Output the (X, Y) coordinate of the center of the cell containing the given text.  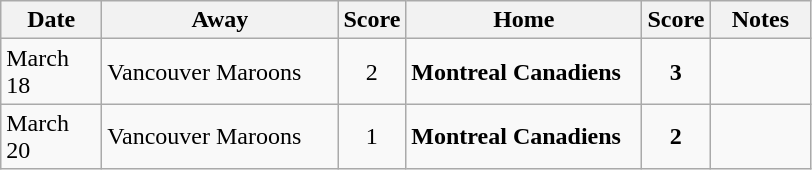
Away (220, 20)
Notes (760, 20)
Home (524, 20)
March 20 (52, 136)
3 (676, 72)
Date (52, 20)
March 18 (52, 72)
1 (372, 136)
